Detect which cell encompasses the target text, then output its [x, y] center coordinate. 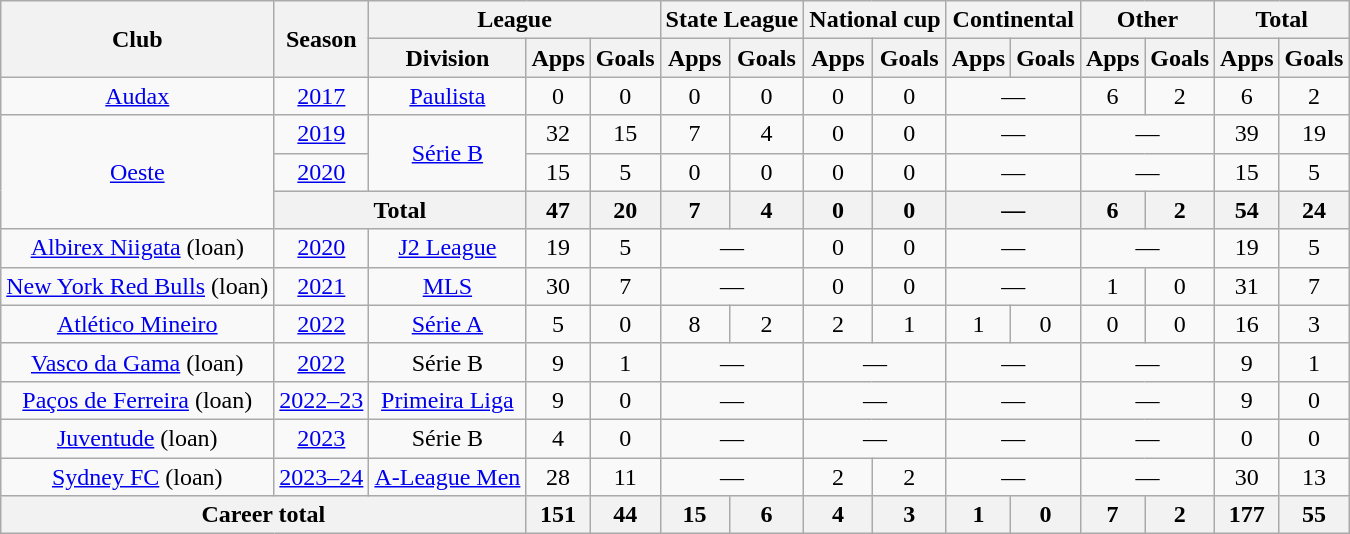
Albirex Niigata (loan) [138, 248]
Continental [1013, 20]
28 [558, 477]
11 [625, 477]
J2 League [448, 248]
44 [625, 515]
2017 [322, 96]
National cup [875, 20]
32 [558, 134]
2019 [322, 134]
151 [558, 515]
8 [694, 324]
MLS [448, 286]
20 [625, 210]
Paulista [448, 96]
Primeira Liga [448, 400]
A-League Men [448, 477]
Sydney FC (loan) [138, 477]
2021 [322, 286]
47 [558, 210]
39 [1247, 134]
2023–24 [322, 477]
Audax [138, 96]
League [514, 20]
Atlético Mineiro [138, 324]
13 [1314, 477]
54 [1247, 210]
Vasco da Gama (loan) [138, 362]
Division [448, 58]
Série A [448, 324]
Juventude (loan) [138, 438]
Oeste [138, 172]
31 [1247, 286]
State League [732, 20]
Other [1147, 20]
Paços de Ferreira (loan) [138, 400]
55 [1314, 515]
16 [1247, 324]
Season [322, 39]
2022–23 [322, 400]
Career total [264, 515]
Club [138, 39]
New York Red Bulls (loan) [138, 286]
24 [1314, 210]
2023 [322, 438]
177 [1247, 515]
